Find where the given text appears and provide that cell's center as [X, Y] coordinate. 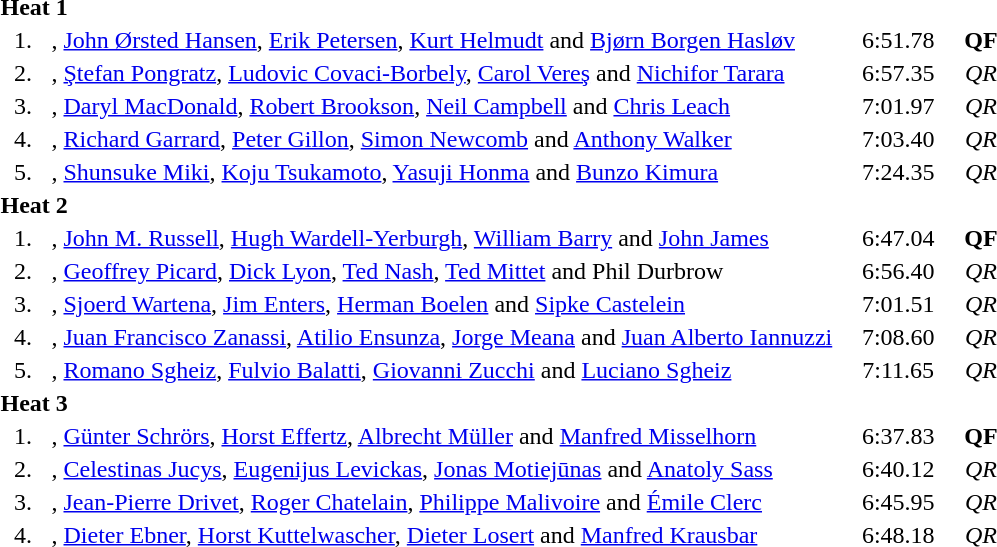
6:40.12 [898, 469]
, Sjoerd Wartena, Jim Enters, Herman Boelen and Sipke Castelein [442, 304]
6:57.35 [898, 73]
, Ştefan Pongratz, Ludovic Covaci-Borbely, Carol Vereş and Nichifor Tarara [442, 73]
, Juan Francisco Zanassi, Atilio Ensunza, Jorge Meana and Juan Alberto Iannuzzi [442, 337]
6:47.04 [898, 238]
7:24.35 [898, 172]
, Jean-Pierre Drivet, Roger Chatelain, Philippe Malivoire and Émile Clerc [442, 502]
7:01.51 [898, 304]
, Richard Garrard, Peter Gillon, Simon Newcomb and Anthony Walker [442, 139]
, Geoffrey Picard, Dick Lyon, Ted Nash, Ted Mittet and Phil Durbrow [442, 271]
7:11.65 [898, 370]
, John Ørsted Hansen, Erik Petersen, Kurt Helmudt and Bjørn Borgen Hasløv [442, 40]
7:08.60 [898, 337]
, Daryl MacDonald, Robert Brookson, Neil Campbell and Chris Leach [442, 106]
6:56.40 [898, 271]
, Romano Sgheiz, Fulvio Balatti, Giovanni Zucchi and Luciano Sgheiz [442, 370]
, Shunsuke Miki, Koju Tsukamoto, Yasuji Honma and Bunzo Kimura [442, 172]
6:45.95 [898, 502]
7:03.40 [898, 139]
, John M. Russell, Hugh Wardell-Yerburgh, William Barry and John James [442, 238]
, Günter Schrörs, Horst Effertz, Albrecht Müller and Manfred Misselhorn [442, 436]
6:51.78 [898, 40]
6:37.83 [898, 436]
, Celestinas Jucys, Eugenijus Levickas, Jonas Motiejūnas and Anatoly Sass [442, 469]
7:01.97 [898, 106]
